Search for the cell housing the specified text and yield its [x, y] center coordinate. 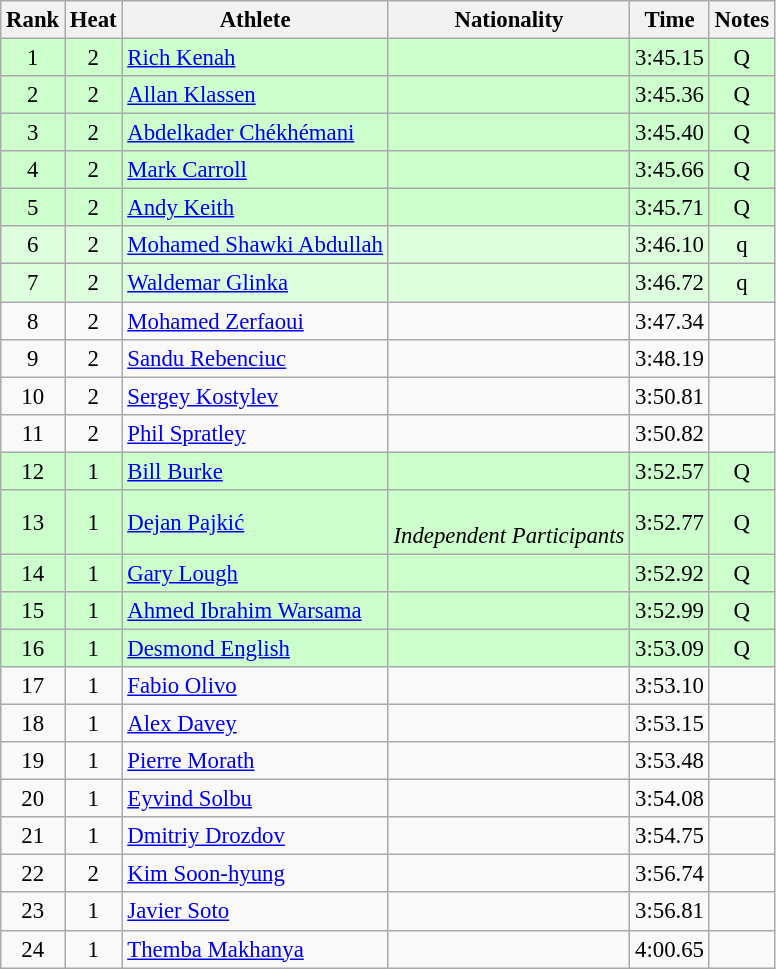
Mohamed Zerfaoui [255, 321]
3:53.10 [670, 686]
Allan Klassen [255, 95]
3:45.40 [670, 133]
8 [33, 321]
Pierre Morath [255, 761]
Sandu Rebenciuc [255, 358]
10 [33, 396]
12 [33, 471]
3:54.75 [670, 836]
3:47.34 [670, 321]
5 [33, 208]
9 [33, 358]
Kim Soon-hyung [255, 874]
3:52.92 [670, 573]
3:56.74 [670, 874]
13 [33, 522]
3:50.81 [670, 396]
Bill Burke [255, 471]
Rank [33, 20]
3:52.99 [670, 611]
3:45.66 [670, 170]
Nationality [509, 20]
23 [33, 912]
Alex Davey [255, 724]
3:52.57 [670, 471]
3:45.15 [670, 58]
3:50.82 [670, 433]
16 [33, 648]
3:53.48 [670, 761]
18 [33, 724]
Time [670, 20]
Ahmed Ibrahim Warsama [255, 611]
3:53.09 [670, 648]
Abdelkader Chékhémani [255, 133]
3:46.10 [670, 245]
7 [33, 283]
4 [33, 170]
14 [33, 573]
Independent Participants [509, 522]
Dmitriy Drozdov [255, 836]
3:56.81 [670, 912]
Athlete [255, 20]
6 [33, 245]
Heat [94, 20]
Mohamed Shawki Abdullah [255, 245]
17 [33, 686]
Gary Lough [255, 573]
3:45.36 [670, 95]
Sergey Kostylev [255, 396]
3:48.19 [670, 358]
3:52.77 [670, 522]
3 [33, 133]
Desmond English [255, 648]
Waldemar Glinka [255, 283]
Rich Kenah [255, 58]
21 [33, 836]
3:46.72 [670, 283]
Mark Carroll [255, 170]
Dejan Pajkić [255, 522]
Eyvind Solbu [255, 799]
24 [33, 949]
Notes [742, 20]
3:45.71 [670, 208]
11 [33, 433]
4:00.65 [670, 949]
15 [33, 611]
Themba Makhanya [255, 949]
Phil Spratley [255, 433]
Fabio Olivo [255, 686]
20 [33, 799]
19 [33, 761]
22 [33, 874]
Javier Soto [255, 912]
3:53.15 [670, 724]
Andy Keith [255, 208]
3:54.08 [670, 799]
